Locate the cell with the specified text and output its (x, y) center coordinate. 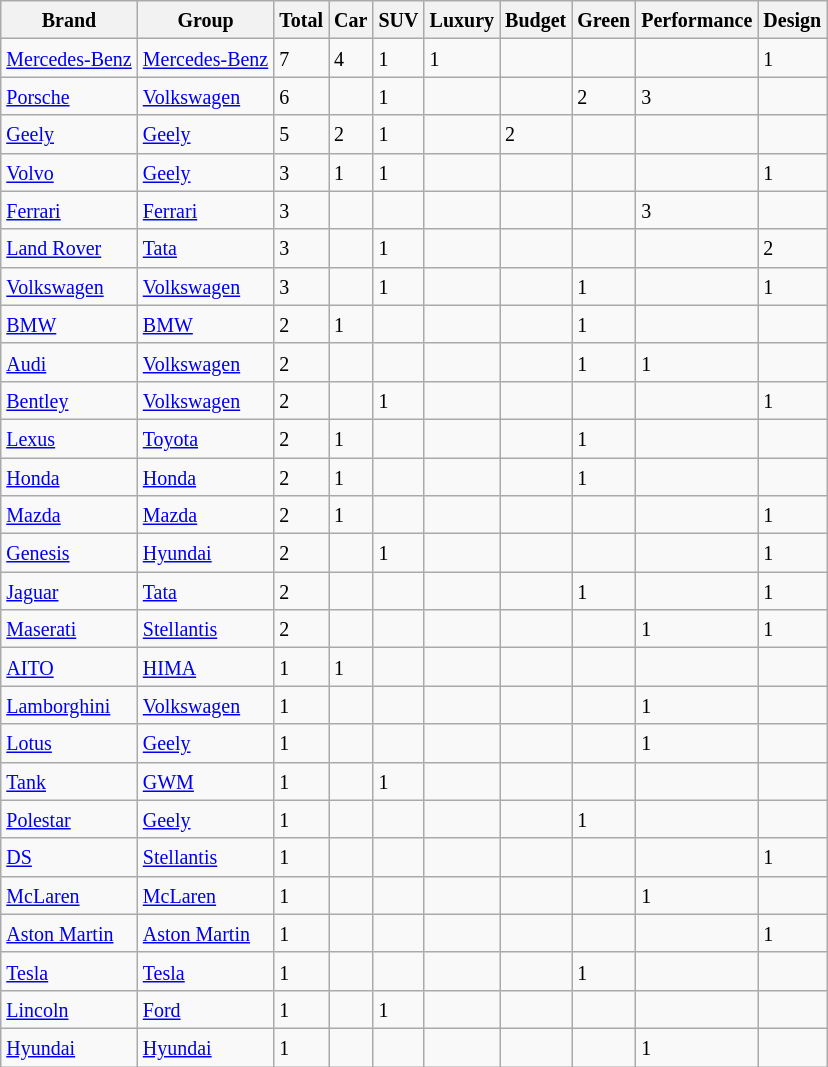
Ford (206, 1009)
Polestar (70, 819)
Lexus (70, 438)
Group (206, 20)
6 (302, 96)
4 (351, 58)
5 (302, 134)
Total (302, 20)
Land Rover (70, 248)
AITO (70, 667)
Performance (697, 20)
Car (351, 20)
Luxury (462, 20)
SUV (398, 20)
Lincoln (70, 1009)
Volvo (70, 172)
Design (792, 20)
Bentley (70, 400)
Genesis (70, 553)
Jaguar (70, 591)
Lotus (70, 743)
Budget (536, 20)
Lamborghini (70, 705)
7 (302, 58)
Porsche (70, 96)
Green (604, 20)
DS (70, 857)
GWM (206, 781)
Brand (70, 20)
Maserati (70, 629)
Tank (70, 781)
Audi (70, 362)
Toyota (206, 438)
HIMA (206, 667)
